Pinpoint the cell where the given text exists, returning its [x, y] midpoint coordinate. 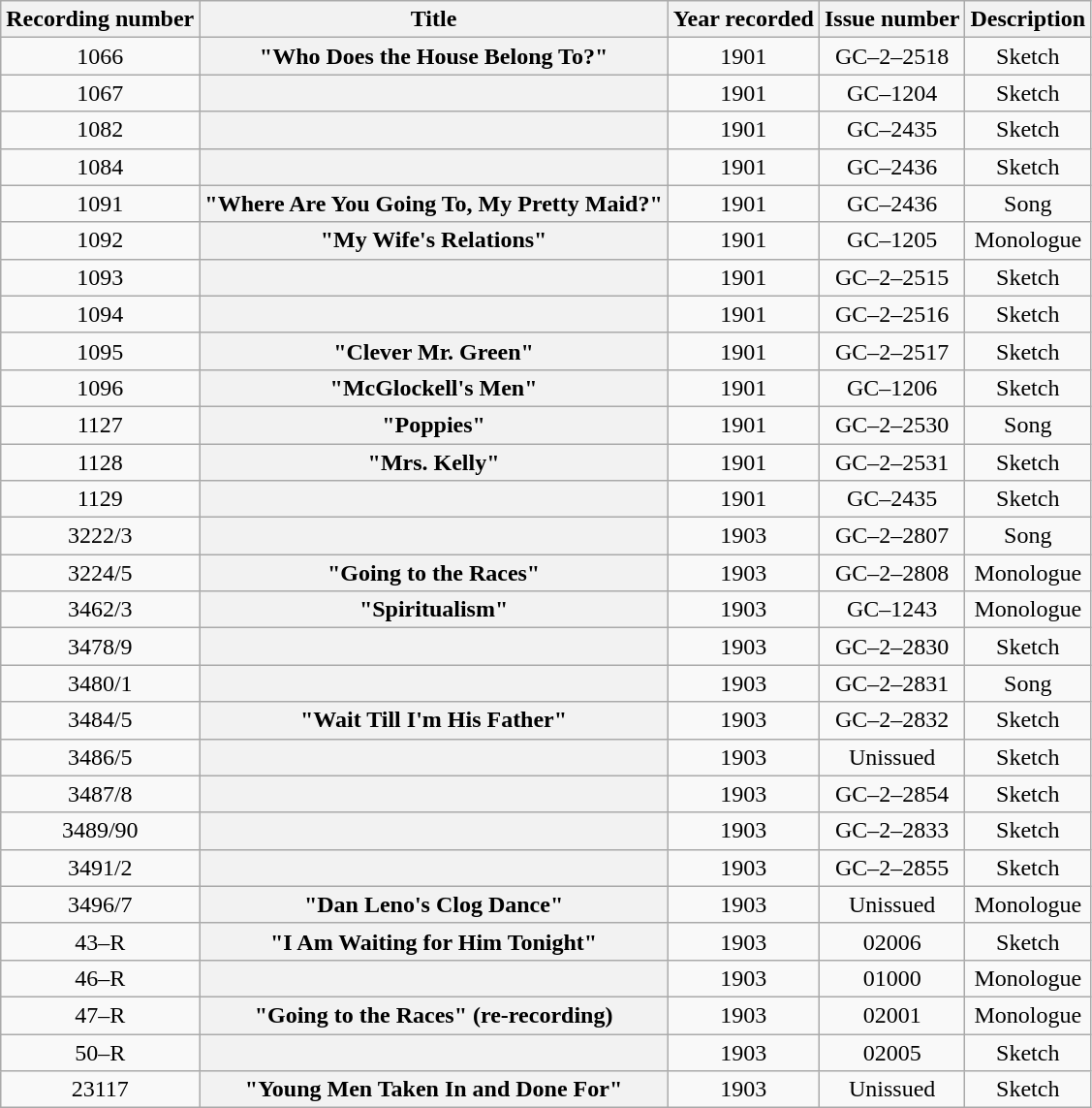
"Clever Mr. Green" [434, 351]
50–R [101, 1052]
1127 [101, 425]
3489/90 [101, 831]
"Mrs. Kelly" [434, 462]
GC–2–2531 [891, 462]
GC–2–2833 [891, 831]
"My Wife's Relations" [434, 240]
1091 [101, 204]
1082 [101, 130]
GC–2–2855 [891, 868]
3496/7 [101, 904]
"Who Does the House Belong To?" [434, 56]
"I Am Waiting for Him Tonight" [434, 941]
"Wait Till I'm His Father" [434, 720]
Year recorded [743, 19]
01000 [891, 978]
3462/3 [101, 610]
GC–2–2831 [891, 683]
GC–2–2854 [891, 794]
1093 [101, 277]
43–R [101, 941]
1096 [101, 388]
1092 [101, 240]
1066 [101, 56]
1067 [101, 93]
23117 [101, 1090]
GC–1206 [891, 388]
GC–2–2832 [891, 720]
3484/5 [101, 720]
3224/5 [101, 573]
GC–1205 [891, 240]
GC–1243 [891, 610]
"Young Men Taken In and Done For" [434, 1090]
GC–2–2516 [891, 314]
GC–2–2518 [891, 56]
"Going to the Races" (re-recording) [434, 1015]
GC–2–2515 [891, 277]
1095 [101, 351]
3487/8 [101, 794]
Recording number [101, 19]
46–R [101, 978]
GC–1204 [891, 93]
1129 [101, 499]
3478/9 [101, 647]
GC–2–2830 [891, 647]
3480/1 [101, 683]
"Spiritualism" [434, 610]
3486/5 [101, 757]
02001 [891, 1015]
1084 [101, 167]
GC–2–2807 [891, 536]
3491/2 [101, 868]
1128 [101, 462]
02005 [891, 1052]
"Poppies" [434, 425]
"Going to the Races" [434, 573]
02006 [891, 941]
GC–2–2517 [891, 351]
1094 [101, 314]
47–R [101, 1015]
Issue number [891, 19]
GC–2–2808 [891, 573]
GC–2–2530 [891, 425]
"Where Are You Going To, My Pretty Maid?" [434, 204]
3222/3 [101, 536]
"McGlockell's Men" [434, 388]
Description [1028, 19]
"Dan Leno's Clog Dance" [434, 904]
Title [434, 19]
